Find where the given text appears and provide that cell's center as (X, Y) coordinate. 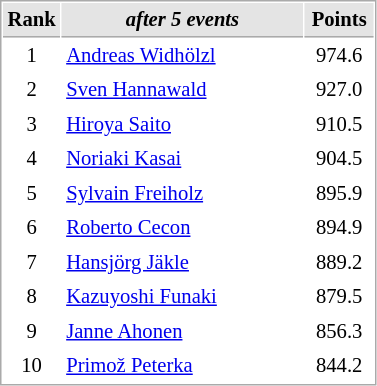
5 (32, 194)
856.3 (340, 332)
Roberto Cecon (183, 228)
Noriaki Kasai (183, 158)
879.5 (340, 296)
Janne Ahonen (183, 332)
3 (32, 124)
904.5 (340, 158)
2 (32, 90)
Rank (32, 20)
910.5 (340, 124)
Hiroya Saito (183, 124)
6 (32, 228)
927.0 (340, 90)
Sylvain Freiholz (183, 194)
894.9 (340, 228)
895.9 (340, 194)
after 5 events (183, 20)
Points (340, 20)
7 (32, 262)
974.6 (340, 56)
9 (32, 332)
Hansjörg Jäkle (183, 262)
8 (32, 296)
4 (32, 158)
Primož Peterka (183, 366)
10 (32, 366)
Kazuyoshi Funaki (183, 296)
844.2 (340, 366)
Andreas Widhölzl (183, 56)
Sven Hannawald (183, 90)
1 (32, 56)
889.2 (340, 262)
